Extract the [X, Y] coordinate from the center of the cell holding the provided text.  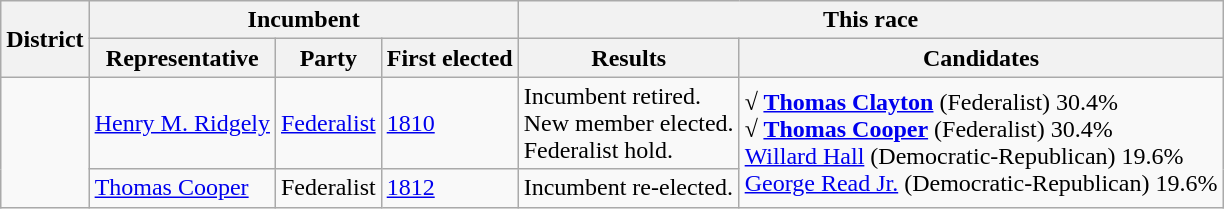
Results [628, 58]
Party [328, 58]
This race [870, 20]
Henry M. Ridgely [182, 123]
Incumbent re-elected. [628, 188]
Candidates [981, 58]
District [45, 39]
Incumbent [304, 20]
1812 [450, 188]
1810 [450, 123]
Thomas Cooper [182, 188]
Representative [182, 58]
First elected [450, 58]
Incumbent retired.New member elected.Federalist hold. [628, 123]
